Extract the (X, Y) coordinate from the center of the cell holding the provided text.  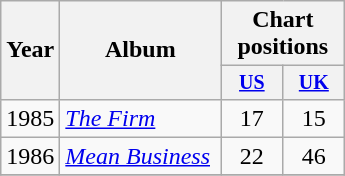
15 (314, 118)
1986 (30, 156)
US (252, 82)
1985 (30, 118)
The Firm (140, 118)
UK (314, 82)
Chart positions (283, 34)
Year (30, 50)
Album (140, 50)
22 (252, 156)
Mean Business (140, 156)
17 (252, 118)
46 (314, 156)
